Find where the given text appears and provide that cell's center as (x, y) coordinate. 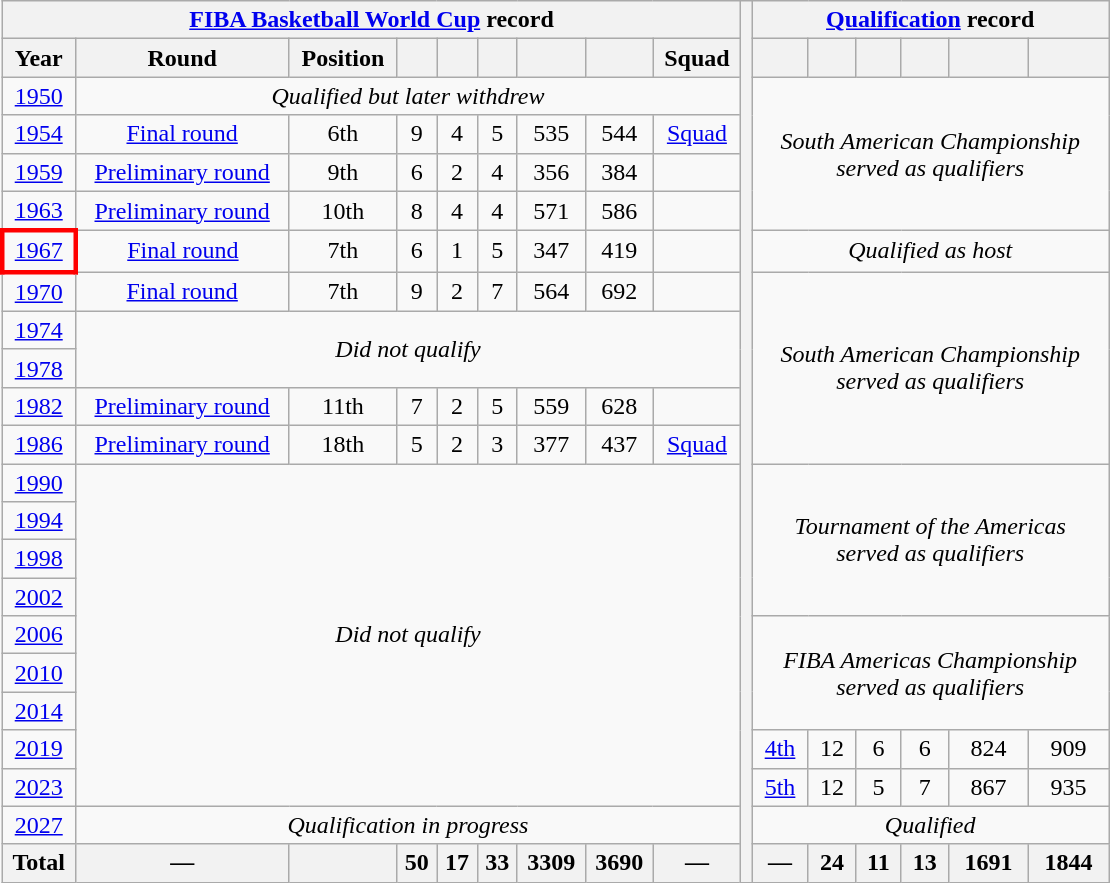
8 (417, 211)
564 (551, 292)
Round (182, 58)
1844 (1068, 863)
909 (1068, 749)
437 (619, 444)
2006 (38, 635)
1978 (38, 368)
Total (38, 863)
5th (780, 787)
50 (417, 863)
Year (38, 58)
1963 (38, 211)
1967 (38, 252)
1994 (38, 521)
1990 (38, 483)
17 (457, 863)
Tournament of the Americasserved as qualifiers (930, 540)
559 (551, 406)
1998 (38, 559)
3309 (551, 863)
1954 (38, 134)
1691 (989, 863)
1974 (38, 330)
1959 (38, 172)
1 (457, 252)
Qualification record (930, 20)
FIBA Basketball World Cup record (372, 20)
Qualification in progress (408, 825)
2019 (38, 749)
377 (551, 444)
2023 (38, 787)
2010 (38, 673)
1970 (38, 292)
11th (343, 406)
935 (1068, 787)
6th (343, 134)
2002 (38, 597)
384 (619, 172)
824 (989, 749)
10th (343, 211)
Position (343, 58)
692 (619, 292)
4th (780, 749)
347 (551, 252)
1986 (38, 444)
867 (989, 787)
33 (497, 863)
13 (924, 863)
535 (551, 134)
18th (343, 444)
24 (832, 863)
Qualified as host (930, 252)
1982 (38, 406)
2014 (38, 711)
2027 (38, 825)
1950 (38, 96)
11 (879, 863)
3 (497, 444)
9th (343, 172)
FIBA Americas Championshipserved as qualifiers (930, 673)
544 (619, 134)
419 (619, 252)
356 (551, 172)
628 (619, 406)
3690 (619, 863)
Qualified but later withdrew (408, 96)
Qualified (930, 825)
586 (619, 211)
571 (551, 211)
